Scan for the cell matching the given text and deliver its [x, y] coordinate at center. 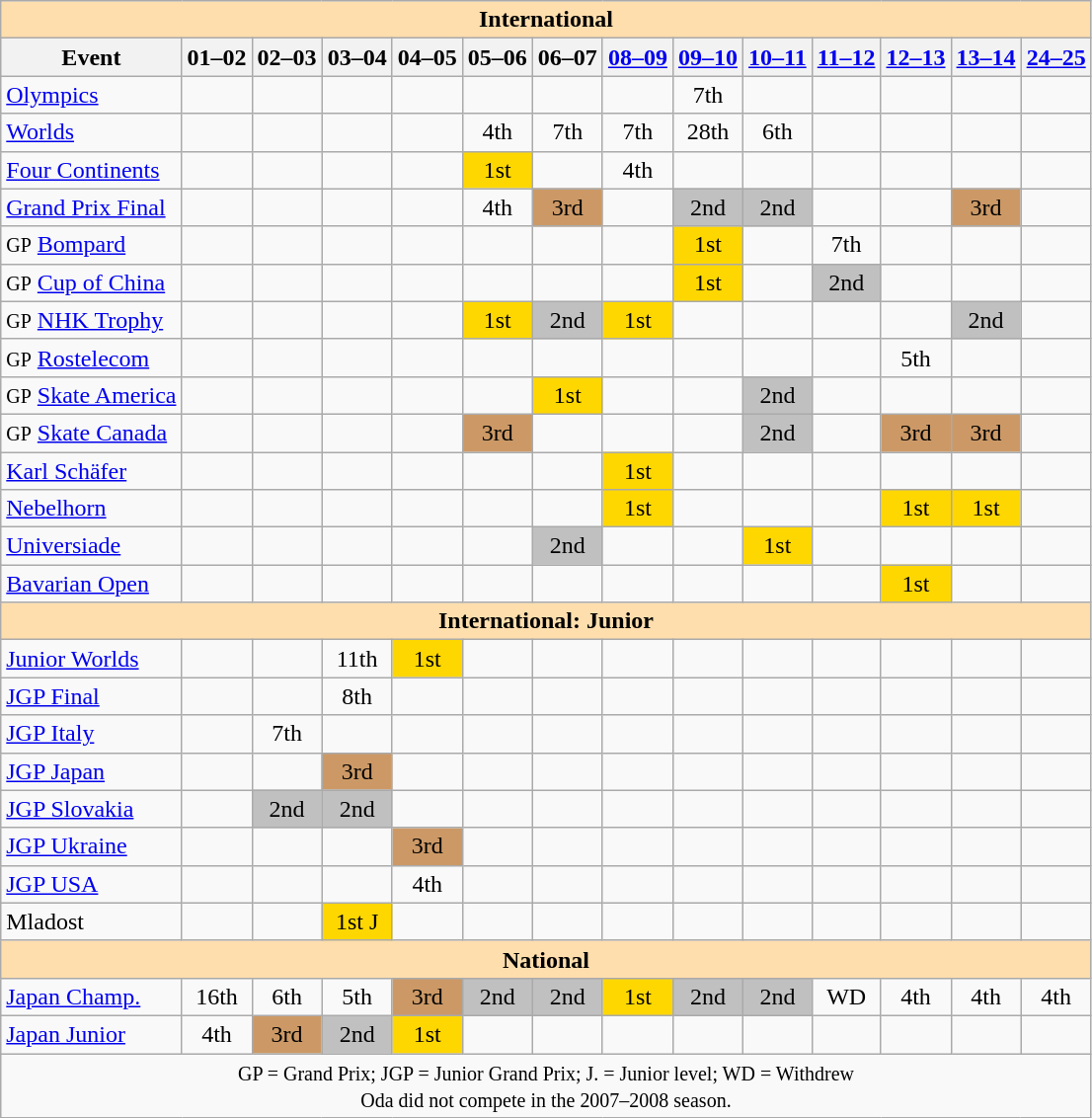
GP NHK Trophy [91, 320]
National [546, 959]
02–03 [286, 57]
Nebelhorn [91, 509]
Japan Junior [91, 1034]
Olympics [91, 95]
GP Skate America [91, 395]
Event [91, 57]
Universiade [91, 546]
WD [846, 997]
Mladost [91, 921]
GP Rostelecom [91, 358]
11–12 [846, 57]
8th [357, 696]
11th [357, 659]
GP Skate Canada [91, 433]
JGP USA [91, 884]
Karl Schäfer [91, 471]
Four Continents [91, 170]
09–10 [707, 57]
JGP Japan [91, 771]
04–05 [427, 57]
International [546, 20]
Bavarian Open [91, 584]
GP = Grand Prix; JGP = Junior Grand Prix; J. = Junior level; WD = Withdrew Oda did not compete in the 2007–2008 season. [546, 1084]
GP Cup of China [91, 282]
International: Junior [546, 621]
Junior Worlds [91, 659]
GP Bompard [91, 245]
05–06 [498, 57]
10–11 [778, 57]
12–13 [916, 57]
24–25 [1056, 57]
16th [217, 997]
Worlds [91, 132]
08–09 [638, 57]
Japan Champ. [91, 997]
Grand Prix Final [91, 207]
06–07 [567, 57]
JGP Final [91, 696]
01–02 [217, 57]
28th [707, 132]
JGP Ukraine [91, 846]
03–04 [357, 57]
1st J [357, 921]
13–14 [985, 57]
JGP Slovakia [91, 809]
JGP Italy [91, 734]
